Provide the [X, Y] coordinate of the cell's center where the given text is located.  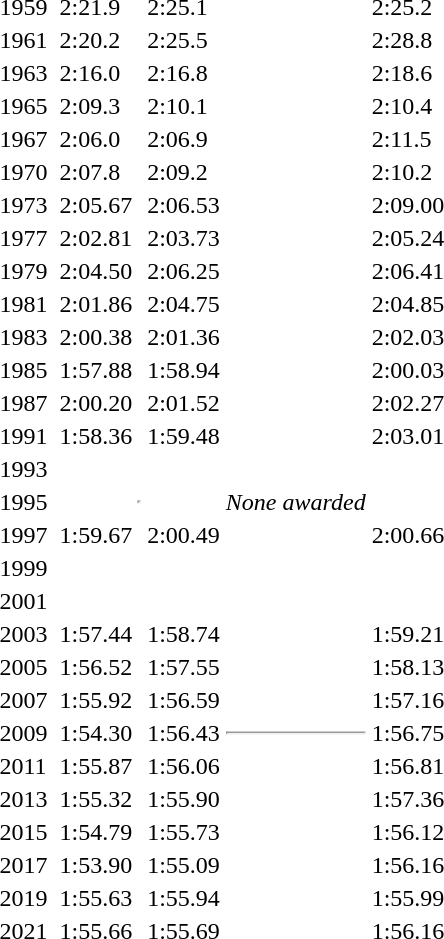
2:06.9 [184, 139]
1:55.90 [184, 799]
2:16.8 [184, 73]
2:04.50 [96, 271]
1:55.09 [184, 865]
1:59.67 [96, 535]
2:16.0 [96, 73]
1:58.74 [184, 634]
1:55.87 [96, 766]
2:06.53 [184, 205]
2:01.36 [184, 337]
1:57.88 [96, 370]
1:55.94 [184, 898]
2:09.2 [184, 172]
1:53.90 [96, 865]
1:56.43 [184, 733]
1:57.44 [96, 634]
1:56.59 [184, 700]
2:10.1 [184, 106]
2:05.67 [96, 205]
2:07.8 [96, 172]
1:55.73 [184, 832]
2:25.5 [184, 40]
1:56.52 [96, 667]
1:55.92 [96, 700]
2:04.75 [184, 304]
2:00.38 [96, 337]
2:00.20 [96, 403]
2:06.0 [96, 139]
2:06.25 [184, 271]
1:54.79 [96, 832]
1:56.06 [184, 766]
2:00.49 [184, 535]
1:55.32 [96, 799]
2:09.3 [96, 106]
1:58.36 [96, 436]
1:57.55 [184, 667]
1:55.63 [96, 898]
1:59.48 [184, 436]
2:02.81 [96, 238]
2:01.86 [96, 304]
None awarded [296, 502]
1:54.30 [96, 733]
2:01.52 [184, 403]
1:58.94 [184, 370]
2:20.2 [96, 40]
2:03.73 [184, 238]
